Return [X, Y] of the center of cell containing provided text 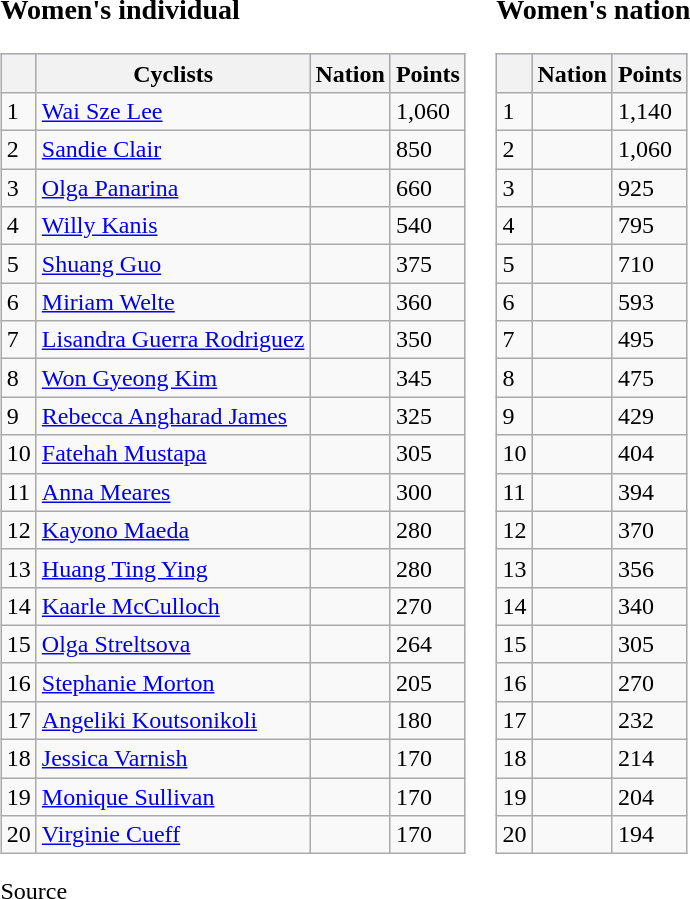
Lisandra Guerra Rodriguez [173, 340]
345 [428, 378]
394 [650, 492]
Kaarle McCulloch [173, 606]
404 [650, 454]
429 [650, 416]
375 [428, 264]
300 [428, 492]
475 [650, 378]
Willy Kanis [173, 226]
540 [428, 226]
356 [650, 568]
Anna Meares [173, 492]
495 [650, 340]
360 [428, 302]
660 [428, 188]
Huang Ting Ying [173, 568]
850 [428, 150]
795 [650, 226]
205 [428, 682]
180 [428, 720]
194 [650, 835]
Sandie Clair [173, 150]
710 [650, 264]
Virginie Cueff [173, 835]
Kayono Maeda [173, 530]
350 [428, 340]
593 [650, 302]
Olga Streltsova [173, 644]
Cyclists [173, 73]
340 [650, 606]
204 [650, 797]
Jessica Varnish [173, 759]
264 [428, 644]
Won Gyeong Kim [173, 378]
925 [650, 188]
370 [650, 530]
Fatehah Mustapa [173, 454]
Miriam Welte [173, 302]
232 [650, 720]
Shuang Guo [173, 264]
Rebecca Angharad James [173, 416]
214 [650, 759]
Monique Sullivan [173, 797]
1,140 [650, 111]
Olga Panarina [173, 188]
Angeliki Koutsonikoli [173, 720]
325 [428, 416]
Stephanie Morton [173, 682]
Wai Sze Lee [173, 111]
